Locate the cell with the specified text and output its (X, Y) center coordinate. 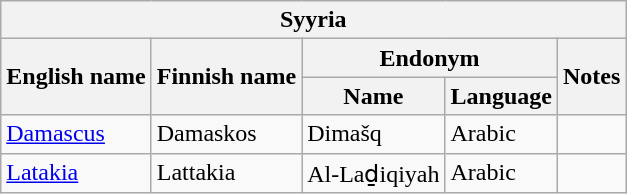
Latakia (76, 173)
Dimašq (374, 134)
Syyria (314, 20)
Notes (591, 77)
Damascus (76, 134)
Damaskos (226, 134)
English name (76, 77)
Al-Laḏiqiyah (374, 173)
Name (374, 96)
Endonym (430, 58)
Finnish name (226, 77)
Lattakia (226, 173)
Language (501, 96)
